Pinpoint the cell where the given text exists, returning its (X, Y) midpoint coordinate. 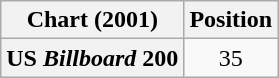
US Billboard 200 (92, 58)
Position (231, 20)
35 (231, 58)
Chart (2001) (92, 20)
